Return the (x, y) coordinate for the center point of the cell that contains the specified text.  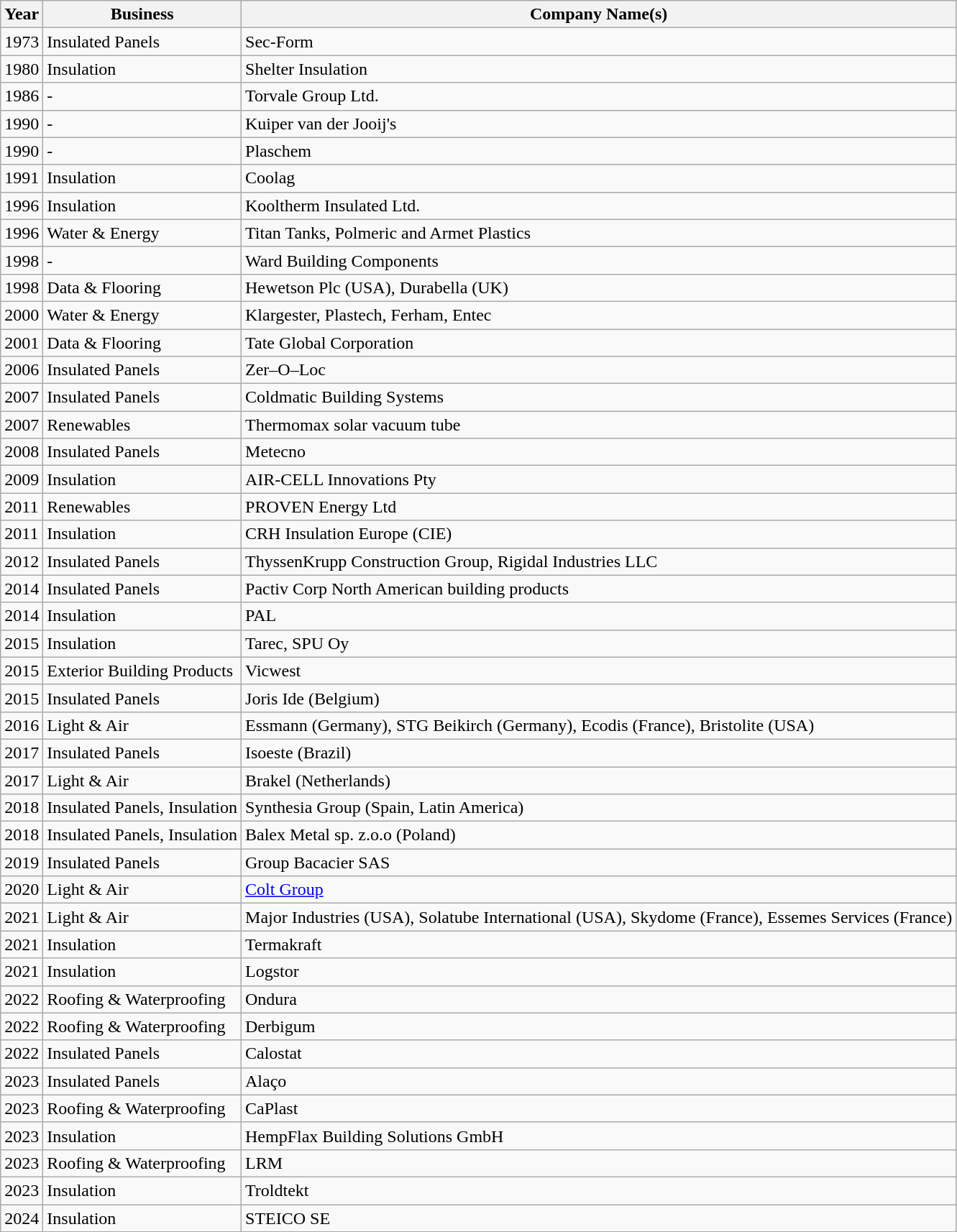
PAL (599, 616)
Kooltherm Insulated Ltd. (599, 206)
Balex Metal sp. z.o.o (Poland) (599, 835)
Brakel (Netherlands) (599, 780)
Coolag (599, 178)
2009 (22, 479)
Plaschem (599, 151)
Year (22, 14)
Pactiv Corp North American building products (599, 589)
AIR-CELL Innovations Pty (599, 479)
Major Industries (USA), Solatube International (USA), Skydome (France), Essemes Services (France) (599, 917)
Isoeste (Brazil) (599, 753)
Hewetson Plc (USA), Durabella (UK) (599, 288)
Group Bacacier SAS (599, 863)
Titan Tanks, Polmeric and Armet Plastics (599, 233)
CRH Insulation Europe (CIE) (599, 534)
LRM (599, 1163)
Thermomax solar vacuum tube (599, 425)
Joris Ide (Belgium) (599, 698)
Ondura (599, 999)
2024 (22, 1218)
Metecno (599, 452)
2008 (22, 452)
Coldmatic Building Systems (599, 397)
Tate Global Corporation (599, 343)
Torvale Group Ltd. (599, 96)
STEICO SE (599, 1218)
1986 (22, 96)
2001 (22, 343)
2000 (22, 315)
PROVEN Energy Ltd (599, 507)
Logstor (599, 972)
Zer–O–Loc (599, 370)
2006 (22, 370)
Company Name(s) (599, 14)
2012 (22, 561)
Ward Building Components (599, 260)
1973 (22, 42)
Klargester, Plastech, Ferham, Entec (599, 315)
ThyssenKrupp Construction Group, Rigidal Industries LLC (599, 561)
2019 (22, 863)
1991 (22, 178)
Shelter Insulation (599, 69)
Troldtekt (599, 1190)
Tarec, SPU Oy (599, 643)
Calostat (599, 1054)
Vicwest (599, 671)
1980 (22, 69)
Termakraft (599, 944)
Alaço (599, 1081)
CaPlast (599, 1108)
Business (142, 14)
Exterior Building Products (142, 671)
HempFlax Building Solutions GmbH (599, 1136)
Sec-Form (599, 42)
Essmann (Germany), STG Beikirch (Germany), Ecodis (France), Bristolite (USA) (599, 725)
Synthesia Group (Spain, Latin America) (599, 808)
2020 (22, 890)
Kuiper van der Jooij's (599, 124)
Derbigum (599, 1026)
Colt Group (599, 890)
2016 (22, 725)
